Output the (x, y) coordinate of the center of the cell containing the given text.  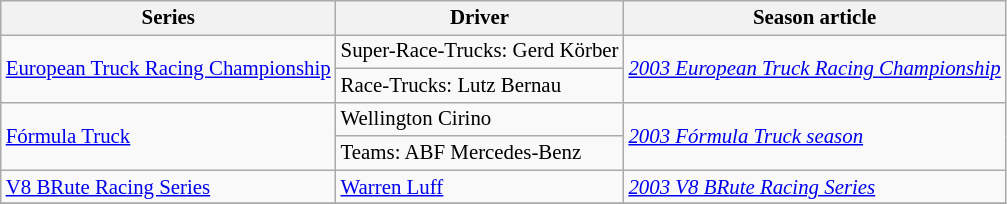
Wellington Cirino (480, 119)
2003 European Truck Racing Championship (814, 68)
V8 BRute Racing Series (168, 187)
European Truck Racing Championship (168, 68)
Season article (814, 18)
Warren Luff (480, 187)
Fórmula Truck (168, 136)
Series (168, 18)
Race-Trucks: Lutz Bernau (480, 85)
2003 Fórmula Truck season (814, 136)
Teams: ABF Mercedes-Benz (480, 153)
Driver (480, 18)
Super-Race-Trucks: Gerd Körber (480, 51)
2003 V8 BRute Racing Series (814, 187)
